Return the [X, Y] coordinate for the center point of the cell that contains the specified text.  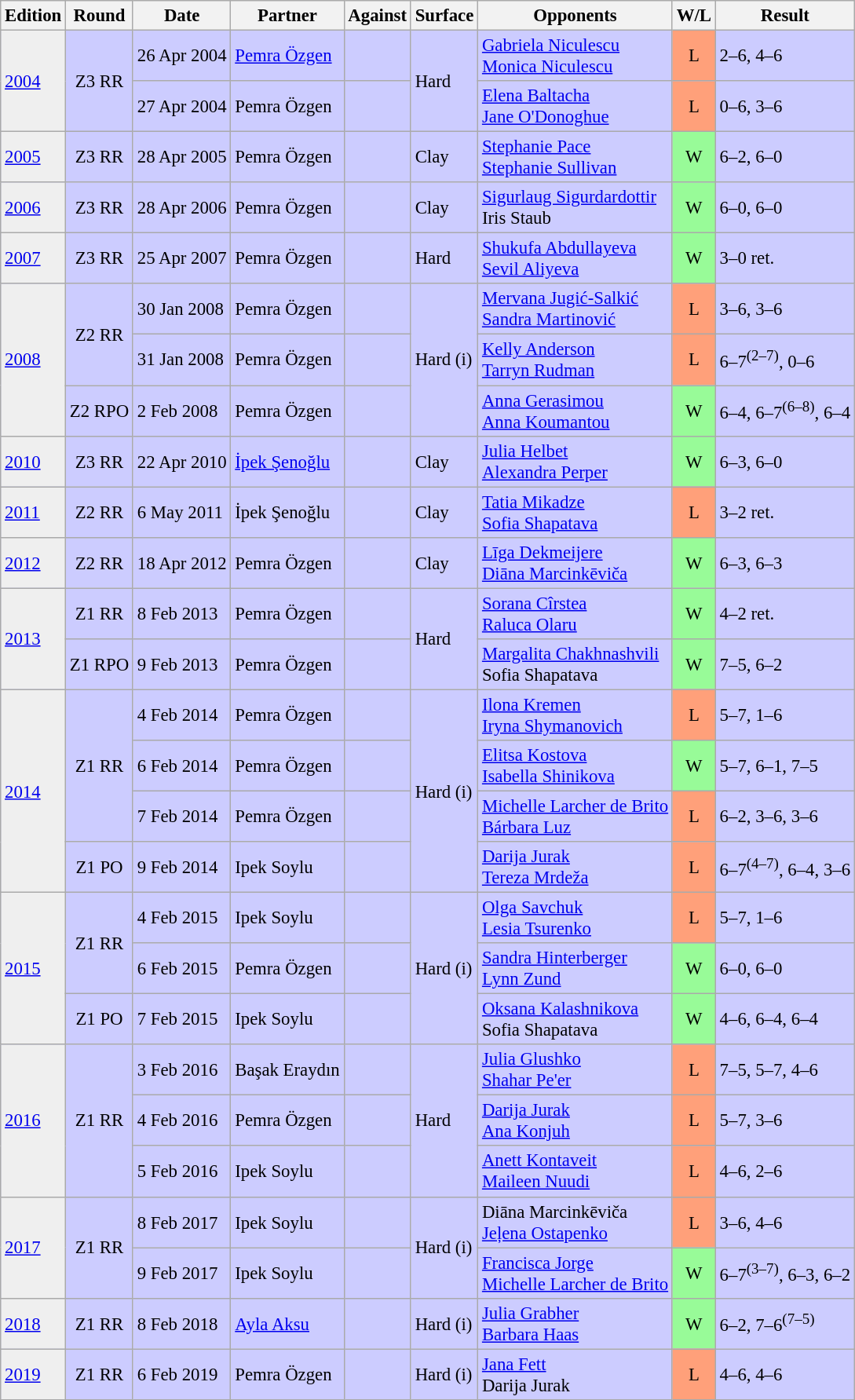
Z2 RPO [100, 411]
4 Feb 2014 [181, 715]
2013 [33, 639]
6 May 2011 [181, 512]
4–2 ret. [785, 614]
6 Feb 2014 [181, 766]
Michelle Larcher de Brito Bárbara Luz [575, 817]
8 Feb 2018 [181, 1324]
Julia Grabher Barbara Haas [575, 1324]
8 Feb 2017 [181, 1222]
Darija Jurak Ana Konjuh [575, 1121]
Stephanie Pace Stephanie Sullivan [575, 157]
7 Feb 2015 [181, 1019]
Ayla Aksu [287, 1324]
Başak Eraydın [287, 1069]
9 Feb 2017 [181, 1274]
Partner [287, 16]
6 Feb 2019 [181, 1374]
Elitsa Kostova Isabella Shinikova [575, 766]
3 Feb 2016 [181, 1069]
2016 [33, 1120]
Shukufa Abdullayeva Sevil Aliyeva [575, 259]
Anett Kontaveit Maileen Nuudi [575, 1172]
Round [100, 16]
30 Jan 2008 [181, 309]
4–6, 2–6 [785, 1172]
Margalita Chakhnashvili Sofia Shapatava [575, 664]
Julia Glushko Shahar Pe'er [575, 1069]
Tatia Mikadze Sofia Shapatava [575, 512]
2018 [33, 1324]
2–6, 4–6 [785, 57]
27 Apr 2004 [181, 107]
3–2 ret. [785, 512]
8 Feb 2013 [181, 614]
Kelly Anderson Tarryn Rudman [575, 360]
6–3, 6–0 [785, 462]
Against [377, 16]
3–6, 3–6 [785, 309]
25 Apr 2007 [181, 259]
5–7, 6–1, 7–5 [785, 766]
Edition [33, 16]
Elena Baltacha Jane O'Donoghue [575, 107]
2005 [33, 157]
2008 [33, 360]
Julia Helbet Alexandra Perper [575, 462]
2007 [33, 259]
2012 [33, 562]
Surface [444, 16]
9 Feb 2014 [181, 867]
2017 [33, 1247]
Mervana Jugić-Salkić Sandra Martinović [575, 309]
6 Feb 2015 [181, 969]
W/L [694, 16]
28 Apr 2005 [181, 157]
3–0 ret. [785, 259]
Darija Jurak Tereza Mrdeža [575, 867]
22 Apr 2010 [181, 462]
Oksana Kalashnikova Sofia Shapatava [575, 1019]
2019 [33, 1374]
0–6, 3–6 [785, 107]
2011 [33, 512]
9 Feb 2013 [181, 664]
Z1 RPO [100, 664]
18 Apr 2012 [181, 562]
6–7(4–7), 6–4, 3–6 [785, 867]
Ilona Kremen Iryna Shymanovich [575, 715]
2 Feb 2008 [181, 411]
31 Jan 2008 [181, 360]
6–2, 3–6, 3–6 [785, 817]
5 Feb 2016 [181, 1172]
7–5, 5–7, 4–6 [785, 1069]
3–6, 4–6 [785, 1222]
4 Feb 2016 [181, 1121]
Francisca Jorge Michelle Larcher de Brito [575, 1274]
Result [785, 16]
2014 [33, 791]
6–3, 6–3 [785, 562]
2010 [33, 462]
4–6, 4–6 [785, 1374]
Sandra Hinterberger Lynn Zund [575, 969]
Gabriela Niculescu Monica Niculescu [575, 57]
26 Apr 2004 [181, 57]
Anna Gerasimou Anna Koumantou [575, 411]
4 Feb 2015 [181, 919]
6–7(2–7), 0–6 [785, 360]
Olga Savchuk Lesia Tsurenko [575, 919]
6–2, 6–0 [785, 157]
Diāna Marcinkēviča Jeļena Ostapenko [575, 1222]
2006 [33, 207]
4–6, 6–4, 6–4 [785, 1019]
2015 [33, 969]
5–7, 3–6 [785, 1121]
28 Apr 2006 [181, 207]
7–5, 6–2 [785, 664]
6–2, 7–6(7–5) [785, 1324]
2004 [33, 82]
Opponents [575, 16]
7 Feb 2014 [181, 817]
Date [181, 16]
6–7(3–7), 6–3, 6–2 [785, 1274]
Sigurlaug Sigurdardottir Iris Staub [575, 207]
Jana Fett Darija Jurak [575, 1374]
Sorana Cîrstea Raluca Olaru [575, 614]
Līga Dekmeijere Diāna Marcinkēviča [575, 562]
6–4, 6–7(6–8), 6–4 [785, 411]
